Extract the (x, y) coordinate from the center of the cell holding the provided text.  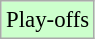
Play-offs (48, 20)
